Search for the cell housing the specified text and yield its [X, Y] center coordinate. 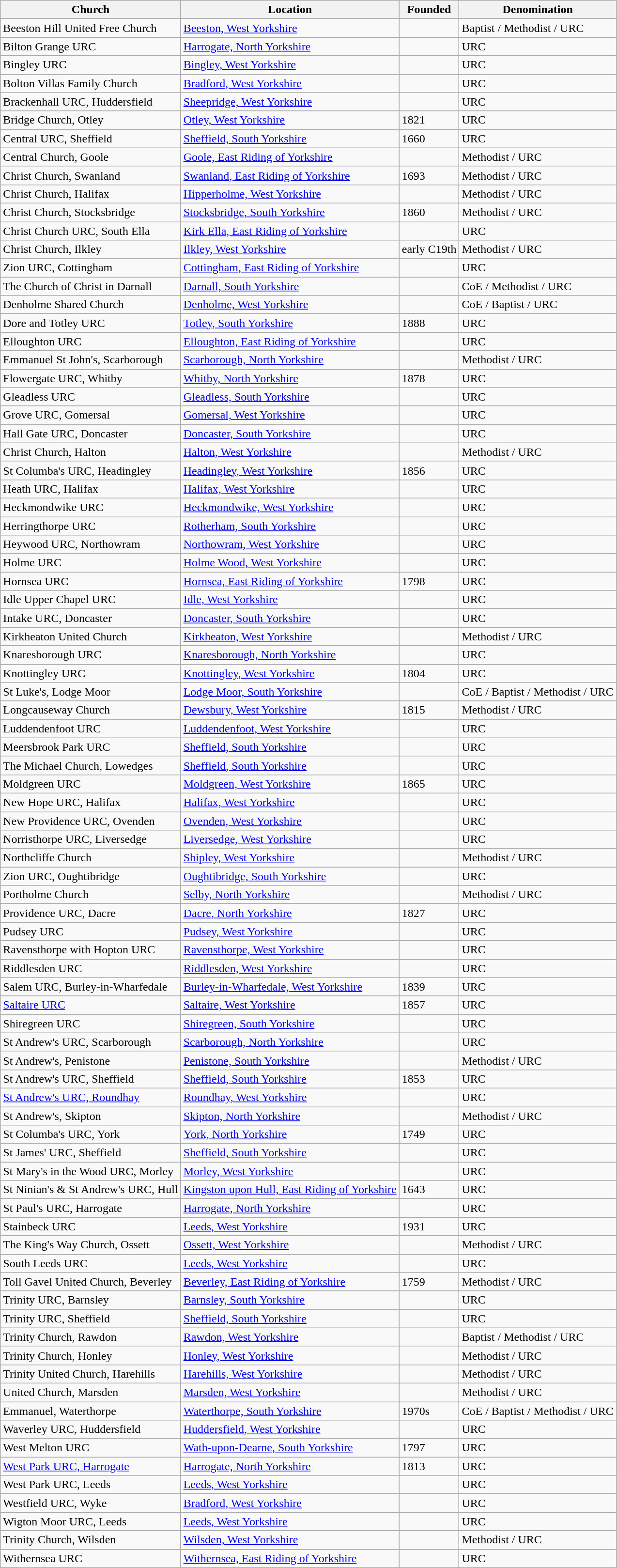
1857 [429, 1005]
CoE / Methodist / URC [538, 286]
Emmanuel St John's, Scarborough [91, 360]
West Park URC, Leeds [91, 1485]
Oughtibridge, South Yorkshire [290, 876]
1931 [429, 1226]
Riddlesden, West Yorkshire [290, 968]
St Luke's, Lodge Moor [91, 692]
Christ Church, Halton [91, 452]
Ravensthorpe with Hopton URC [91, 950]
St Andrew's URC, Scarborough [91, 1042]
West Melton URC [91, 1448]
South Leeds URC [91, 1263]
1839 [429, 987]
Knottingley URC [91, 673]
1865 [429, 784]
Dacre, North Yorkshire [290, 913]
Beverley, East Riding of Yorkshire [290, 1282]
St Columba's URC, Headingley [91, 470]
Central Church, Goole [91, 157]
The King's Way Church, Ossett [91, 1245]
Knaresborough URC [91, 655]
Christ Church, Ilkley [91, 249]
Withernsea, East Riding of Yorkshire [290, 1558]
Barnsley, South Yorkshire [290, 1300]
Christ Church URC, South Ella [91, 231]
Denholme Shared Church [91, 305]
Herringthorpe URC [91, 526]
St Ninian's & St Andrew's URC, Hull [91, 1190]
Toll Gavel United Church, Beverley [91, 1282]
Totley, South Yorkshire [290, 323]
Trinity URC, Barnsley [91, 1300]
Christ Church, Halifax [91, 194]
Otley, West Yorkshire [290, 120]
Bingley, West Yorkshire [290, 65]
Gomersal, West Yorkshire [290, 415]
Moldgreen URC [91, 784]
Beeston, West Yorkshire [290, 28]
Denholme, West Yorkshire [290, 305]
Harehills, West Yorkshire [290, 1374]
St Mary's in the Wood URC, Morley [91, 1171]
St Paul's URC, Harrogate [91, 1208]
Zion URC, Oughtibridge [91, 876]
Elloughton, East Riding of Yorkshire [290, 342]
Waverley URC, Huddersfield [91, 1429]
Flowergate URC, Whitby [91, 378]
Riddlesden URC [91, 968]
1813 [429, 1466]
Sheepridge, West Yorkshire [290, 102]
Northcliffe Church [91, 858]
United Church, Marsden [91, 1392]
York, North Yorkshire [290, 1134]
Trinity United Church, Harehills [91, 1374]
Ovenden, West Yorkshire [290, 821]
Zion URC, Cottingham [91, 268]
New Providence URC, Ovenden [91, 821]
Bolton Villas Family Church [91, 83]
Norristhorpe URC, Liversedge [91, 839]
Wilsden, West Yorkshire [290, 1540]
Selby, North Yorkshire [290, 895]
1797 [429, 1448]
Intake URC, Doncaster [91, 618]
Westfield URC, Wyke [91, 1503]
Stainbeck URC [91, 1226]
Providence URC, Dacre [91, 913]
Darnall, South Yorkshire [290, 286]
Gleadless URC [91, 397]
St James' URC, Sheffield [91, 1153]
Luddendenfoot, West Yorkshire [290, 729]
Knottingley, West Yorkshire [290, 673]
Lodge Moor, South Yorkshire [290, 692]
Ilkley, West Yorkshire [290, 249]
Moldgreen, West Yorkshire [290, 784]
1888 [429, 323]
1878 [429, 378]
Pudsey URC [91, 931]
Brackenhall URC, Huddersfield [91, 102]
Dore and Totley URC [91, 323]
The Michael Church, Lowedges [91, 765]
Stocksbridge, South Yorkshire [290, 212]
Morley, West Yorkshire [290, 1171]
Dewsbury, West Yorkshire [290, 710]
1660 [429, 139]
The Church of Christ in Darnall [91, 286]
CoE / Baptist / URC [538, 305]
St Columba's URC, York [91, 1134]
Ossett, West Yorkshire [290, 1245]
Trinity URC, Sheffield [91, 1319]
Beeston Hill United Free Church [91, 28]
Skipton, North Yorkshire [290, 1116]
Burley-in-Wharfedale, West Yorkshire [290, 987]
St Andrew's URC, Sheffield [91, 1079]
1693 [429, 175]
Holme URC [91, 563]
Location [290, 10]
Heckmondwike URC [91, 507]
Shiregreen URC [91, 1024]
Idle Upper Chapel URC [91, 600]
early C19th [429, 249]
Holme Wood, West Yorkshire [290, 563]
Shiregreen, South Yorkshire [290, 1024]
Trinity Church, Rawdon [91, 1337]
1815 [429, 710]
1853 [429, 1079]
Northowram, West Yorkshire [290, 544]
Bridge Church, Otley [91, 120]
West Park URC, Harrogate [91, 1466]
Hornsea URC [91, 581]
Roundhay, West Yorkshire [290, 1097]
Withernsea URC [91, 1558]
1970s [429, 1411]
Saltaire, West Yorkshire [290, 1005]
Rotherham, South Yorkshire [290, 526]
Saltaire URC [91, 1005]
Hipperholme, West Yorkshire [290, 194]
Huddersfield, West Yorkshire [290, 1429]
Pudsey, West Yorkshire [290, 931]
Luddendenfoot URC [91, 729]
Christ Church, Stocksbridge [91, 212]
Founded [429, 10]
1827 [429, 913]
Hall Gate URC, Doncaster [91, 434]
Idle, West Yorkshire [290, 600]
Emmanuel, Waterthorpe [91, 1411]
1856 [429, 470]
Heywood URC, Northowram [91, 544]
Liversedge, West Yorkshire [290, 839]
1643 [429, 1190]
Goole, East Riding of Yorkshire [290, 157]
Trinity Church, Wilsden [91, 1540]
Salem URC, Burley-in-Wharfedale [91, 987]
St Andrew's URC, Roundhay [91, 1097]
Honley, West Yorkshire [290, 1355]
Waterthorpe, South Yorkshire [290, 1411]
Portholme Church [91, 895]
Christ Church, Swanland [91, 175]
Whitby, North Yorkshire [290, 378]
Wath-upon-Dearne, South Yorkshire [290, 1448]
Central URC, Sheffield [91, 139]
Church [91, 10]
Kingston upon Hull, East Riding of Yorkshire [290, 1190]
Halton, West Yorkshire [290, 452]
Hornsea, East Riding of Yorkshire [290, 581]
1749 [429, 1134]
1860 [429, 212]
Kirk Ella, East Riding of Yorkshire [290, 231]
Grove URC, Gomersal [91, 415]
1759 [429, 1282]
1804 [429, 673]
Wigton Moor URC, Leeds [91, 1521]
Meersbrook Park URC [91, 747]
Rawdon, West Yorkshire [290, 1337]
St Andrew's, Skipton [91, 1116]
Heath URC, Halifax [91, 489]
Shipley, West Yorkshire [290, 858]
Kirkheaton United Church [91, 637]
Swanland, East Riding of Yorkshire [290, 175]
Marsden, West Yorkshire [290, 1392]
1798 [429, 581]
Gleadless, South Yorkshire [290, 397]
Headingley, West Yorkshire [290, 470]
Bingley URC [91, 65]
St Andrew's, Penistone [91, 1060]
Elloughton URC [91, 342]
Denomination [538, 10]
Cottingham, East Riding of Yorkshire [290, 268]
Ravensthorpe, West Yorkshire [290, 950]
New Hope URC, Halifax [91, 802]
Knaresborough, North Yorkshire [290, 655]
Heckmondwike, West Yorkshire [290, 507]
Bilton Grange URC [91, 47]
1821 [429, 120]
Longcauseway Church [91, 710]
Trinity Church, Honley [91, 1355]
Penistone, South Yorkshire [290, 1060]
Kirkheaton, West Yorkshire [290, 637]
